Provide the [x, y] coordinate of the cell's center where the given text is located.  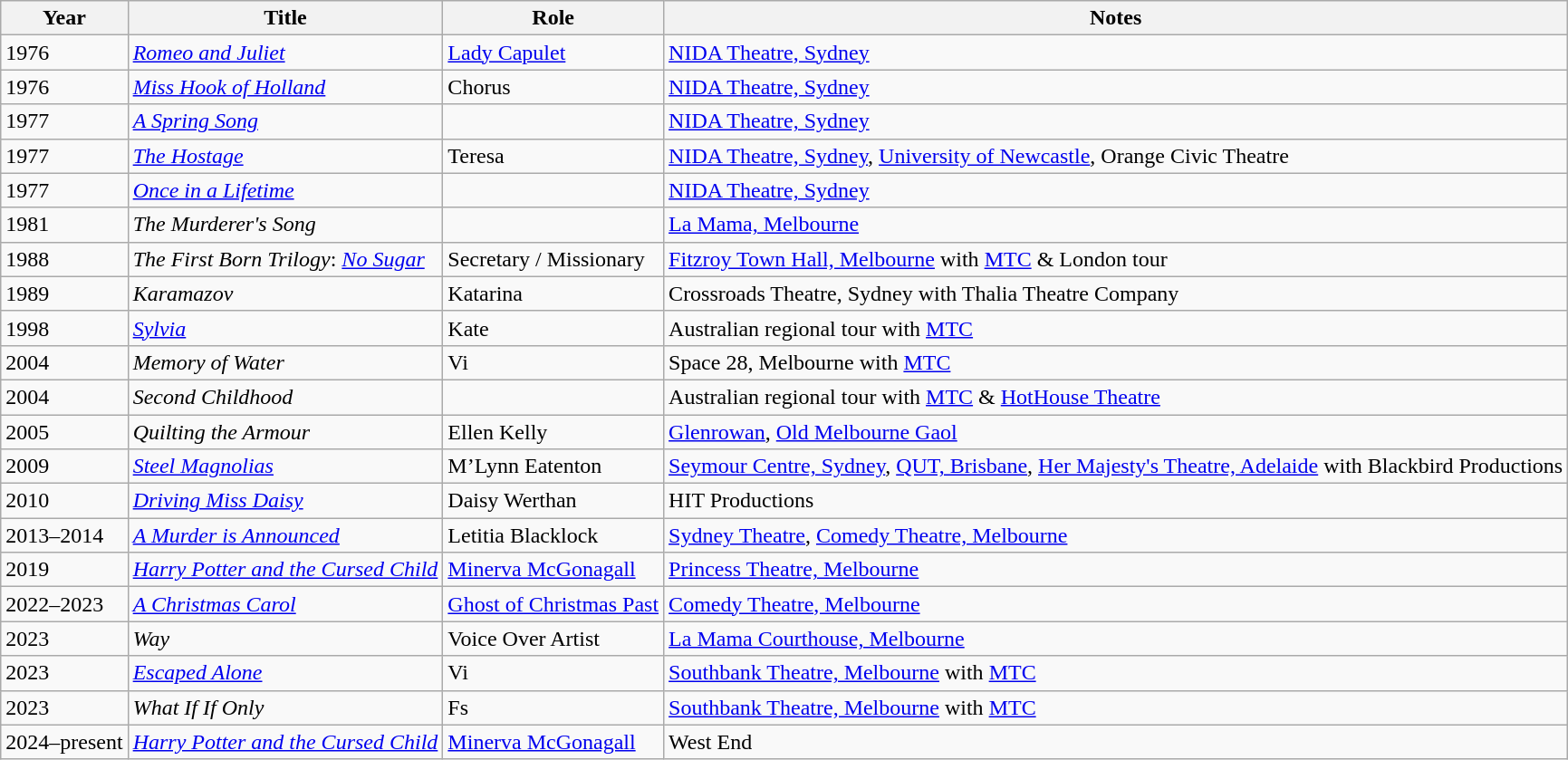
Princess Theatre, Melbourne [1116, 570]
Daisy Werthan [553, 501]
Comedy Theatre, Melbourne [1116, 604]
The Hostage [285, 156]
2010 [64, 501]
2009 [64, 467]
Fs [553, 707]
2022–2023 [64, 604]
Ellen Kelly [553, 432]
Steel Magnolias [285, 467]
A Murder is Announced [285, 535]
Crossroads Theatre, Sydney with Thalia Theatre Company [1116, 293]
Kate [553, 328]
Teresa [553, 156]
Sydney Theatre, Comedy Theatre, Melbourne [1116, 535]
M’Lynn Eatenton [553, 467]
Karamazov [285, 293]
2005 [64, 432]
What If If Only [285, 707]
Fitzroy Town Hall, Melbourne with MTC & London tour [1116, 259]
La Mama Courthouse, Melbourne [1116, 639]
Way [285, 639]
Memory of Water [285, 362]
Quilting the Armour [285, 432]
Seymour Centre, Sydney, QUT, Brisbane, Her Majesty's Theatre, Adelaide with Blackbird Productions [1116, 467]
Notes [1116, 18]
HIT Productions [1116, 501]
Katarina [553, 293]
Once in a Lifetime [285, 190]
Romeo and Juliet [285, 53]
Glenrowan, Old Melbourne Gaol [1116, 432]
2024–present [64, 742]
1998 [64, 328]
A Christmas Carol [285, 604]
Space 28, Melbourne with MTC [1116, 362]
2019 [64, 570]
Secretary / Missionary [553, 259]
Letitia Blacklock [553, 535]
The Murderer's Song [285, 225]
Ghost of Christmas Past [553, 604]
West End [1116, 742]
Escaped Alone [285, 673]
Chorus [553, 87]
1981 [64, 225]
Miss Hook of Holland [285, 87]
Driving Miss Daisy [285, 501]
La Mama, Melbourne [1116, 225]
Australian regional tour with MTC [1116, 328]
1989 [64, 293]
Lady Capulet [553, 53]
Sylvia [285, 328]
Voice Over Artist [553, 639]
Second Childhood [285, 397]
2013–2014 [64, 535]
NIDA Theatre, Sydney, University of Newcastle, Orange Civic Theatre [1116, 156]
Role [553, 18]
Year [64, 18]
1988 [64, 259]
Australian regional tour with MTC & HotHouse Theatre [1116, 397]
Title [285, 18]
The First Born Trilogy: No Sugar [285, 259]
A Spring Song [285, 121]
